Locate the cell with the specified text and output its (x, y) center coordinate. 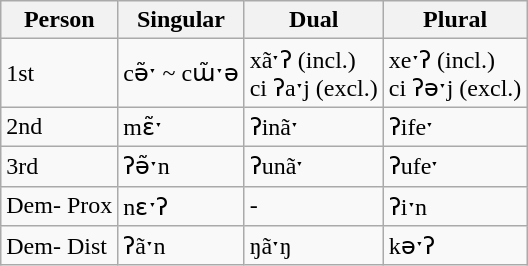
ʔinãˑ (314, 127)
ʔə̃ˑn (181, 166)
Dual (314, 20)
ʔunãˑ (314, 166)
Dem- Dist (60, 246)
ʔiˑn (455, 206)
3rd (60, 166)
nɛˑʔ (181, 206)
ʔãˑn (181, 246)
ʔifeˑ (455, 127)
Plural (455, 20)
ŋãˑŋ (314, 246)
Person (60, 20)
1st (60, 73)
xãˑʔ (incl.)ci ʔaˑj (excl.) (314, 73)
ʔufeˑ (455, 166)
mɛ̃ˑ (181, 127)
kəˑʔ (455, 246)
Dem- Prox (60, 206)
- (314, 206)
xeˑʔ (incl.)ci ʔəˑj (excl.) (455, 73)
cə̃ˑ ~ cɯ̃ˑə (181, 73)
Singular (181, 20)
2nd (60, 127)
